Capture the cell that displays the provided text and extract its [x, y] central coordinate. 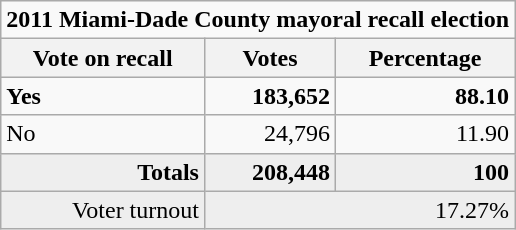
183,652 [270, 96]
Votes [270, 58]
11.90 [426, 134]
Yes [103, 96]
2011 Miami-Dade County mayoral recall election [258, 20]
24,796 [270, 134]
88.10 [426, 96]
17.27% [359, 210]
208,448 [270, 172]
100 [426, 172]
Vote on recall [103, 58]
No [103, 134]
Voter turnout [103, 210]
Totals [103, 172]
Percentage [426, 58]
